For the text-containing cell, return its midpoint in (X, Y) coordinate format. 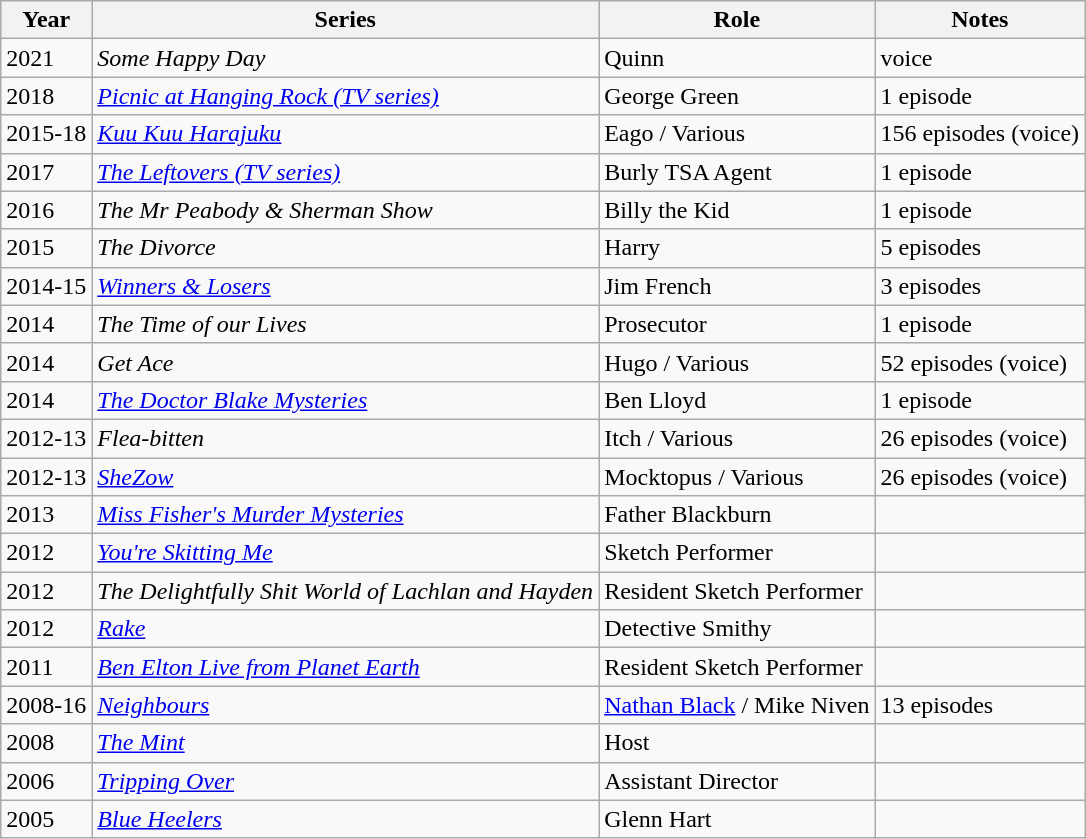
Series (346, 20)
voice (980, 58)
2016 (46, 210)
Father Blackburn (737, 515)
The Time of our Lives (346, 324)
Glenn Hart (737, 819)
Tripping Over (346, 781)
George Green (737, 96)
Sketch Performer (737, 553)
2013 (46, 515)
3 episodes (980, 286)
Flea-bitten (346, 438)
Picnic at Hanging Rock (TV series) (346, 96)
You're Skitting Me (346, 553)
2018 (46, 96)
Mocktopus / Various (737, 477)
The Mint (346, 743)
13 episodes (980, 705)
Role (737, 20)
2008 (46, 743)
Neighbours (346, 705)
The Mr Peabody & Sherman Show (346, 210)
Winners & Losers (346, 286)
Ben Lloyd (737, 400)
Host (737, 743)
2005 (46, 819)
The Doctor Blake Mysteries (346, 400)
Detective Smithy (737, 629)
Ben Elton Live from Planet Earth (346, 667)
Jim French (737, 286)
Burly TSA Agent (737, 172)
156 episodes (voice) (980, 134)
2015 (46, 248)
Itch / Various (737, 438)
2021 (46, 58)
The Leftovers (TV series) (346, 172)
Some Happy Day (346, 58)
The Divorce (346, 248)
Miss Fisher's Murder Mysteries (346, 515)
Year (46, 20)
2017 (46, 172)
Hugo / Various (737, 362)
Eago / Various (737, 134)
2006 (46, 781)
2015-18 (46, 134)
2014-15 (46, 286)
Quinn (737, 58)
Notes (980, 20)
The Delightfully Shit World of Lachlan and Hayden (346, 591)
SheZow (346, 477)
2011 (46, 667)
5 episodes (980, 248)
Get Ace (346, 362)
Blue Heelers (346, 819)
Rake (346, 629)
Assistant Director (737, 781)
52 episodes (voice) (980, 362)
2008-16 (46, 705)
Nathan Black / Mike Niven (737, 705)
Harry (737, 248)
Kuu Kuu Harajuku (346, 134)
Billy the Kid (737, 210)
Prosecutor (737, 324)
